Return the (X, Y) coordinate for the center point of the cell that contains the specified text.  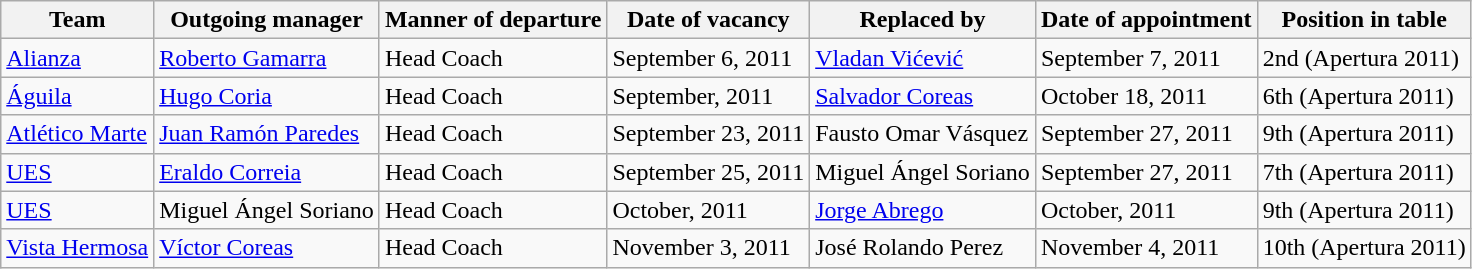
Manner of departure (492, 20)
Fausto Omar Vásquez (923, 134)
2nd (Apertura 2011) (1364, 58)
7th (Apertura 2011) (1364, 172)
Víctor Coreas (267, 248)
Eraldo Correia (267, 172)
September 7, 2011 (1146, 58)
September 25, 2011 (708, 172)
Team (78, 20)
Vladan Vićević (923, 58)
Hugo Coria (267, 96)
Replaced by (923, 20)
Roberto Gamarra (267, 58)
10th (Apertura 2011) (1364, 248)
November 4, 2011 (1146, 248)
José Rolando Perez (923, 248)
September, 2011 (708, 96)
November 3, 2011 (708, 248)
September 23, 2011 (708, 134)
Position in table (1364, 20)
October 18, 2011 (1146, 96)
Alianza (78, 58)
Date of vacancy (708, 20)
Jorge Abrego (923, 210)
Atlético Marte (78, 134)
September 6, 2011 (708, 58)
Juan Ramón Paredes (267, 134)
Date of appointment (1146, 20)
6th (Apertura 2011) (1364, 96)
Outgoing manager (267, 20)
Salvador Coreas (923, 96)
Vista Hermosa (78, 248)
Águila (78, 96)
